Detect which cell encompasses the target text, then output its [x, y] center coordinate. 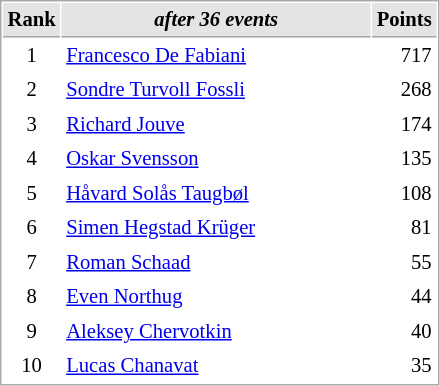
55 [404, 262]
Håvard Solås Taugbøl [216, 194]
135 [404, 158]
1 [32, 56]
35 [404, 366]
Richard Jouve [216, 124]
44 [404, 296]
Oskar Svensson [216, 158]
6 [32, 228]
108 [404, 194]
3 [32, 124]
81 [404, 228]
Simen Hegstad Krüger [216, 228]
2 [32, 90]
5 [32, 194]
Aleksey Chervotkin [216, 332]
Lucas Chanavat [216, 366]
174 [404, 124]
Points [404, 20]
268 [404, 90]
40 [404, 332]
4 [32, 158]
Even Northug [216, 296]
Roman Schaad [216, 262]
Sondre Turvoll Fossli [216, 90]
9 [32, 332]
7 [32, 262]
after 36 events [216, 20]
717 [404, 56]
Rank [32, 20]
8 [32, 296]
Francesco De Fabiani [216, 56]
10 [32, 366]
